Determine the [x, y] coordinate at the center of the cell enclosing the given text.  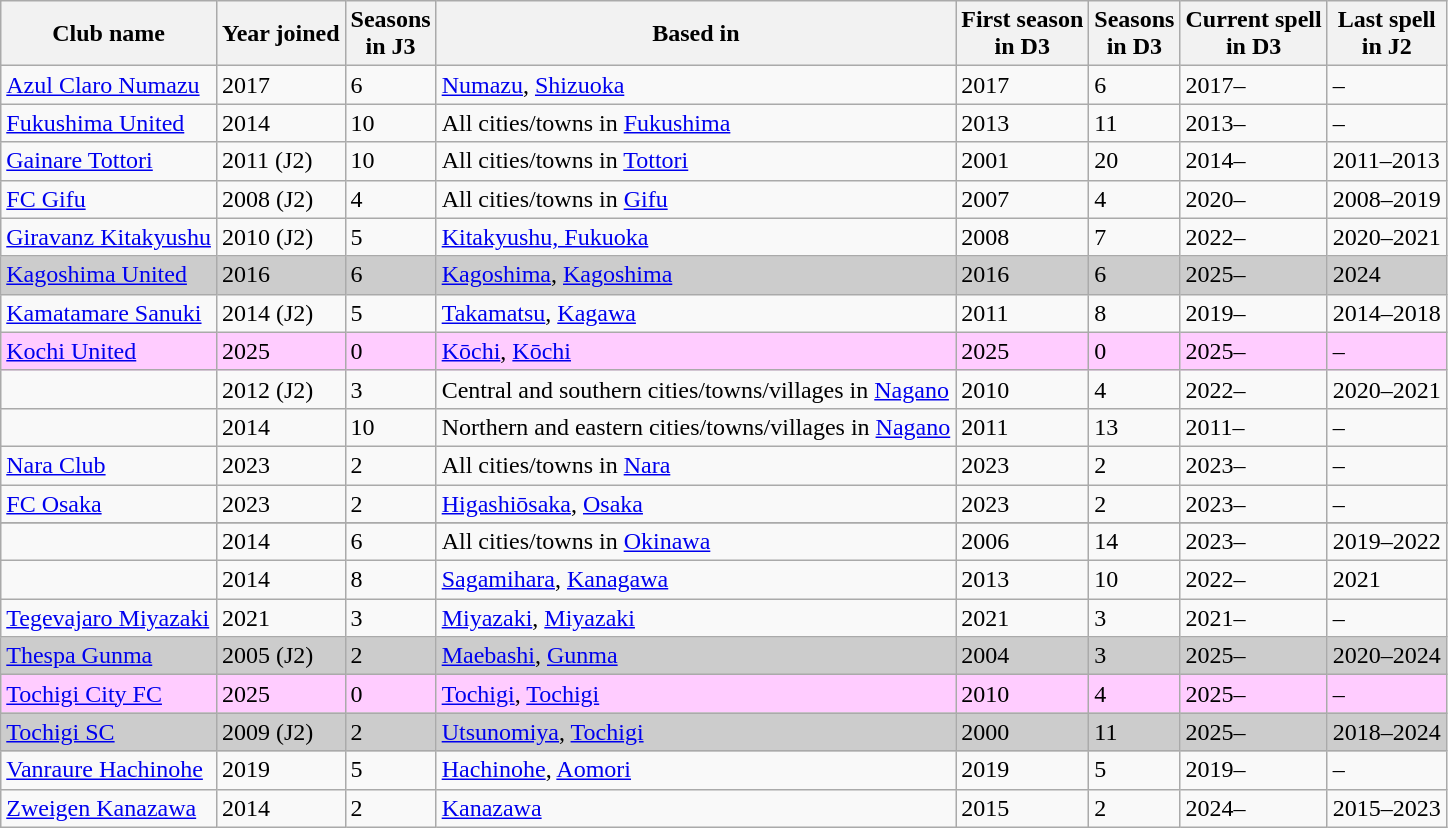
2012 (J2) [280, 389]
Numazu, Shizuoka [696, 85]
14 [1134, 542]
2014– [1254, 161]
2011–2013 [1386, 161]
2015 [1022, 808]
2000 [1022, 732]
Year joined [280, 34]
All cities/towns in Nara [696, 465]
2010 (J2) [280, 237]
2017– [1254, 85]
Club name [109, 34]
2019–2022 [1386, 542]
13 [1134, 427]
Azul Claro Numazu [109, 85]
Current spellin D3 [1254, 34]
All cities/towns in Okinawa [696, 542]
Tochigi SC [109, 732]
7 [1134, 237]
2001 [1022, 161]
Central and southern cities/towns/villages in Nagano [696, 389]
2013– [1254, 123]
FC Osaka [109, 503]
Kagoshima United [109, 275]
Kochi United [109, 351]
Zweigen Kanazawa [109, 808]
2008 [1022, 237]
2007 [1022, 199]
2009 (J2) [280, 732]
2011 (J2) [280, 161]
Takamatsu, Kagawa [696, 313]
Hachinohe, Aomori [696, 770]
Giravanz Kitakyushu [109, 237]
2014–2018 [1386, 313]
2021– [1254, 618]
2018–2024 [1386, 732]
All cities/towns in Tottori [696, 161]
2008 (J2) [280, 199]
Kanazawa [696, 808]
Vanraure Hachinohe [109, 770]
2006 [1022, 542]
2014 (J2) [280, 313]
2020– [1254, 199]
Fukushima United [109, 123]
Tochigi City FC [109, 694]
Gainare Tottori [109, 161]
Kamatamare Sanuki [109, 313]
All cities/towns in Gifu [696, 199]
Nara Club [109, 465]
Kitakyushu, Fukuoka [696, 237]
FC Gifu [109, 199]
Miyazaki, Miyazaki [696, 618]
First seasonin D3 [1022, 34]
Kōchi, Kōchi [696, 351]
Tochigi, Tochigi [696, 694]
2011– [1254, 427]
2024– [1254, 808]
2005 (J2) [280, 656]
Last spellin J2 [1386, 34]
Based in [696, 34]
2024 [1386, 275]
2015–2023 [1386, 808]
Thespa Gunma [109, 656]
Higashiōsaka, Osaka [696, 503]
Utsunomiya, Tochigi [696, 732]
2004 [1022, 656]
Kagoshima, Kagoshima [696, 275]
2008–2019 [1386, 199]
Seasonsin D3 [1134, 34]
2020–2024 [1386, 656]
20 [1134, 161]
Seasonsin J3 [390, 34]
All cities/towns in Fukushima [696, 123]
Tegevajaro Miyazaki [109, 618]
Maebashi, Gunma [696, 656]
Northern and eastern cities/towns/villages in Nagano [696, 427]
Sagamihara, Kanagawa [696, 580]
